For the text-containing cell, return its midpoint in (X, Y) coordinate format. 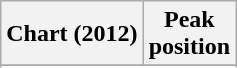
Chart (2012) (72, 34)
Peakposition (189, 34)
